For the text-containing cell, return its midpoint in [x, y] coordinate format. 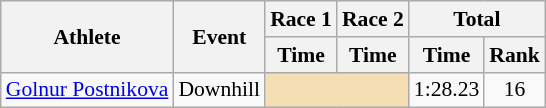
Race 1 [301, 19]
Event [219, 36]
Golnur Postnikova [88, 90]
Race 2 [373, 19]
Athlete [88, 36]
Downhill [219, 90]
1:28.23 [446, 90]
Total [477, 19]
16 [514, 90]
Rank [514, 55]
